Extract the (x, y) coordinate from the center of the cell holding the provided text.  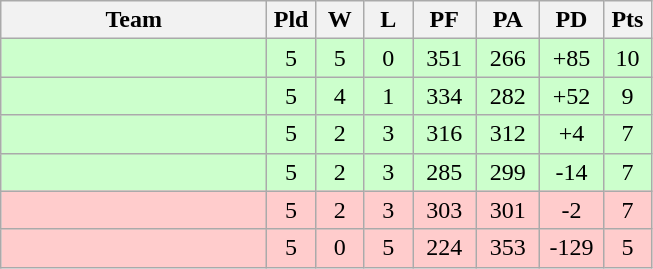
301 (508, 210)
299 (508, 172)
266 (508, 58)
PF (444, 20)
4 (340, 96)
282 (508, 96)
-2 (572, 210)
312 (508, 134)
+52 (572, 96)
9 (628, 96)
L (388, 20)
10 (628, 58)
-14 (572, 172)
Pld (292, 20)
1 (388, 96)
-129 (572, 248)
224 (444, 248)
+4 (572, 134)
353 (508, 248)
334 (444, 96)
+85 (572, 58)
Pts (628, 20)
303 (444, 210)
PD (572, 20)
351 (444, 58)
316 (444, 134)
285 (444, 172)
Team (134, 20)
W (340, 20)
PA (508, 20)
